Extract the (X, Y) coordinate from the center of the cell holding the provided text.  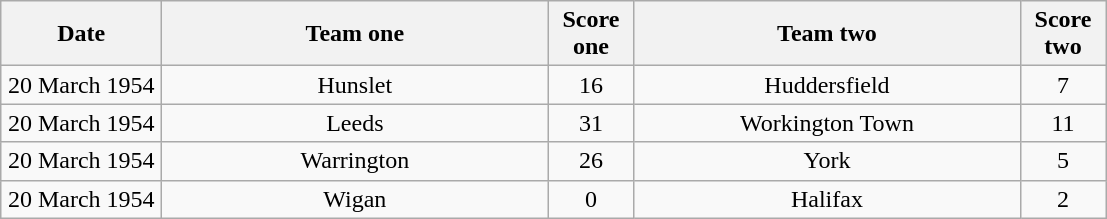
Huddersfield (827, 85)
York (827, 161)
16 (591, 85)
5 (1063, 161)
Team two (827, 34)
2 (1063, 199)
0 (591, 199)
Halifax (827, 199)
Hunslet (355, 85)
7 (1063, 85)
26 (591, 161)
Wigan (355, 199)
Leeds (355, 123)
Team one (355, 34)
11 (1063, 123)
Warrington (355, 161)
Score one (591, 34)
Date (82, 34)
31 (591, 123)
Score two (1063, 34)
Workington Town (827, 123)
